Provide the [X, Y] coordinate of the cell's center where the given text is located.  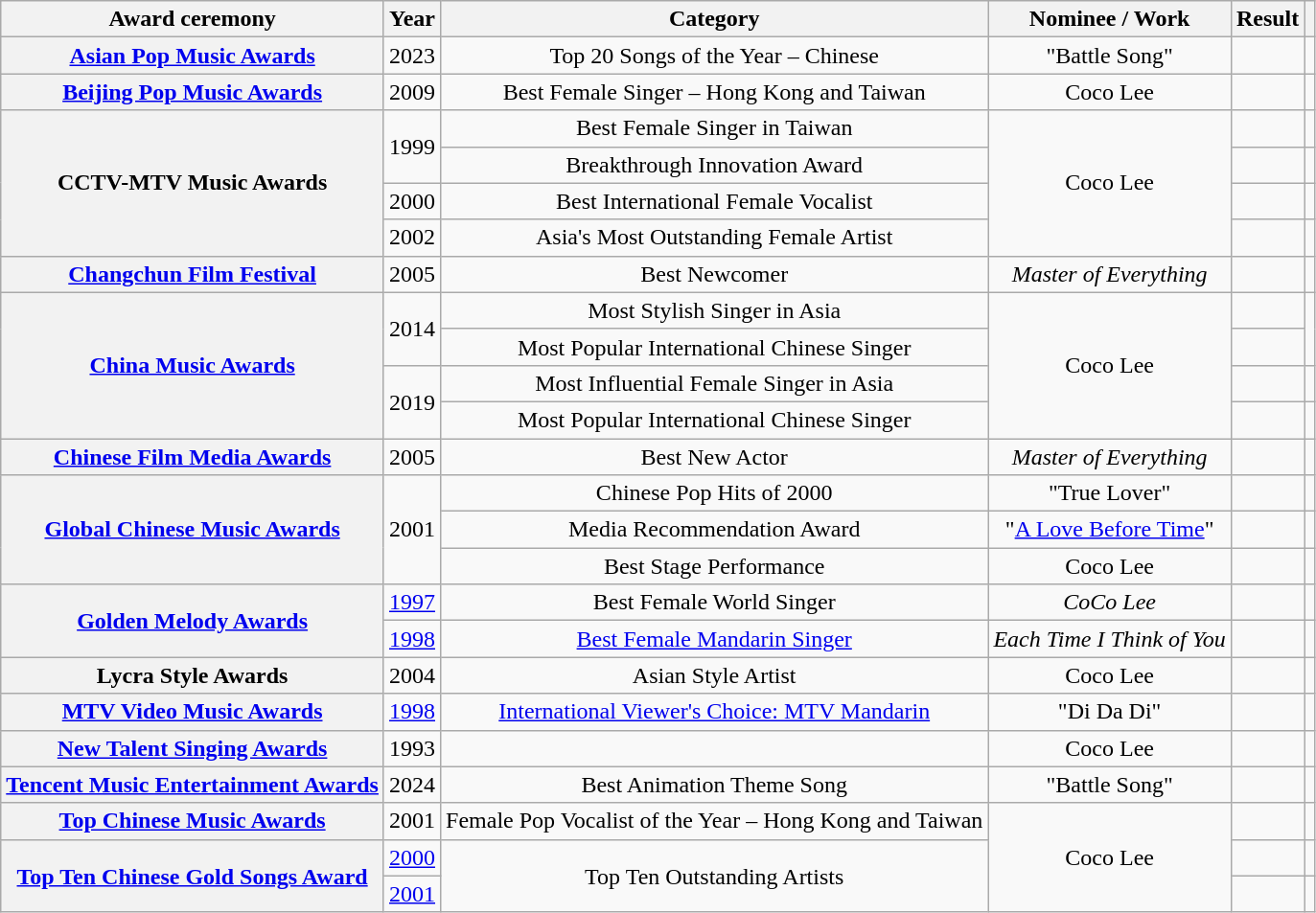
"True Lover" [1110, 493]
2004 [412, 675]
Changchun Film Festival [193, 274]
Nominee / Work [1110, 19]
2014 [412, 329]
Top Chinese Music Awards [193, 821]
New Talent Singing Awards [193, 748]
2019 [412, 401]
2002 [412, 238]
Best Newcomer [715, 274]
2023 [412, 56]
Award ceremony [193, 19]
"A Love Before Time" [1110, 530]
1999 [412, 147]
Best New Actor [715, 457]
Result [1267, 19]
Female Pop Vocalist of the Year – Hong Kong and Taiwan [715, 821]
Top Ten Outstanding Artists [715, 876]
Golden Melody Awards [193, 621]
Best Animation Theme Song [715, 785]
China Music Awards [193, 365]
Top 20 Songs of the Year – Chinese [715, 56]
Category [715, 19]
Beijing Pop Music Awards [193, 92]
Chinese Film Media Awards [193, 457]
Top Ten Chinese Gold Songs Award [193, 876]
Most Stylish Singer in Asia [715, 310]
Asia's Most Outstanding Female Artist [715, 238]
Best International Female Vocalist [715, 201]
2024 [412, 785]
CoCo Lee [1110, 603]
1997 [412, 603]
Asian Style Artist [715, 675]
Chinese Pop Hits of 2000 [715, 493]
"Di Da Di" [1110, 712]
Breakthrough Innovation Award [715, 165]
Tencent Music Entertainment Awards [193, 785]
Best Female Singer in Taiwan [715, 128]
Media Recommendation Award [715, 530]
2009 [412, 92]
Best Female Mandarin Singer [715, 639]
MTV Video Music Awards [193, 712]
Best Female Singer – Hong Kong and Taiwan [715, 92]
Best Stage Performance [715, 566]
CCTV-MTV Music Awards [193, 183]
Asian Pop Music Awards [193, 56]
Most Influential Female Singer in Asia [715, 383]
1993 [412, 748]
Lycra Style Awards [193, 675]
Each Time I Think of You [1110, 639]
International Viewer's Choice: MTV Mandarin [715, 712]
Year [412, 19]
Best Female World Singer [715, 603]
Global Chinese Music Awards [193, 530]
